Provide the (X, Y) coordinate of the cell's center where the given text is located.  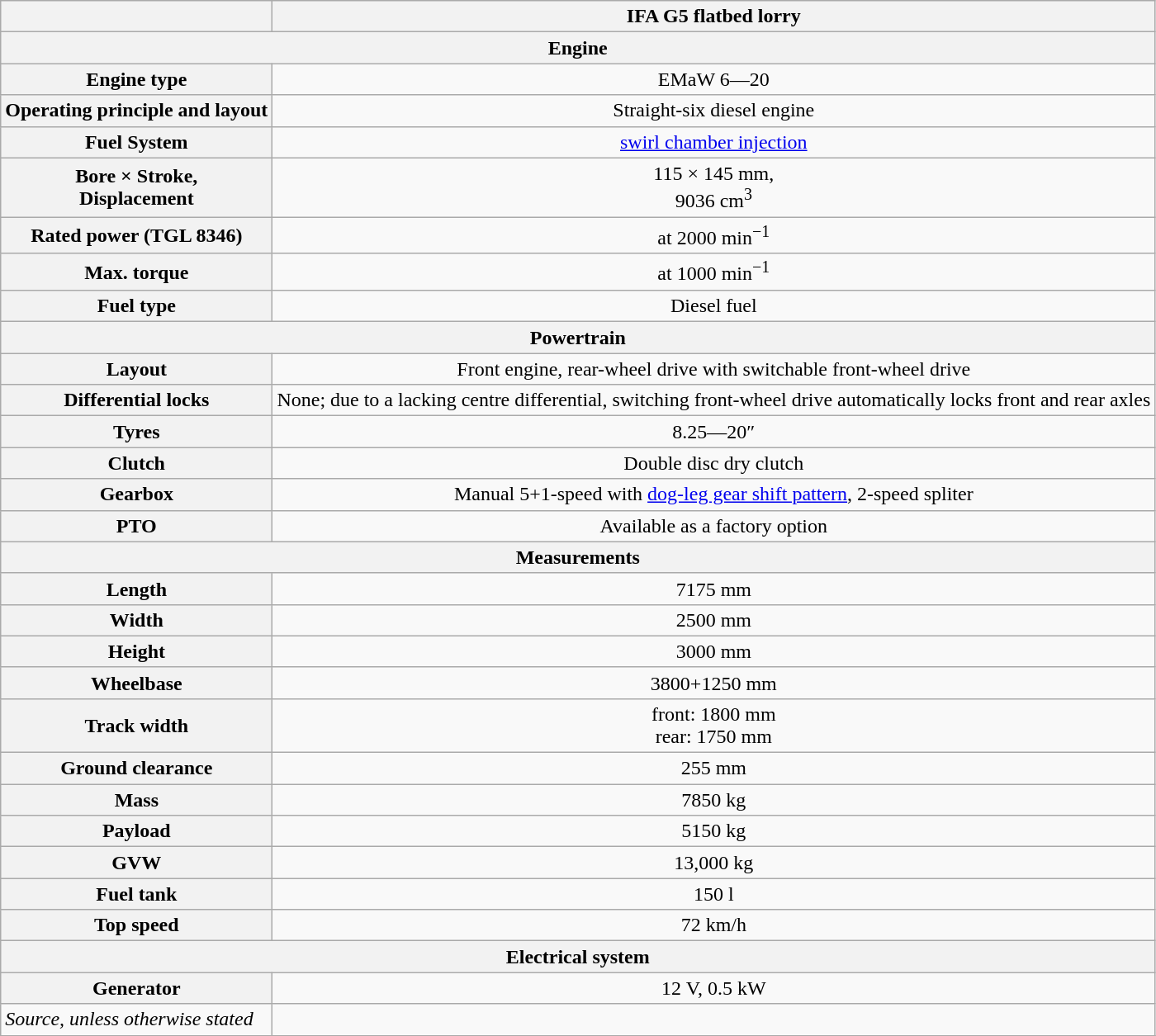
255 mm (713, 769)
Gearbox (137, 494)
Differential locks (137, 400)
Source, unless otherwise stated (137, 1019)
Height (137, 651)
Width (137, 620)
PTO (137, 526)
Operating principle and layout (137, 111)
5150 kg (713, 831)
at 1000 min−1 (713, 272)
None; due to a lacking centre differential, switching front-wheel drive automatically locks front and rear axles (713, 400)
Generator (137, 988)
GVW (137, 863)
150 l (713, 894)
Fuel type (137, 306)
Available as a factory option (713, 526)
Clutch (137, 463)
Payload (137, 831)
Electrical system (578, 957)
Tyres (137, 432)
2500 mm (713, 620)
13,000 kg (713, 863)
Wheelbase (137, 683)
7850 kg (713, 800)
3800+1250 mm (713, 683)
Bore × Stroke,Displacement (137, 187)
IFA G5 flatbed lorry (713, 17)
12 V, 0.5 kW (713, 988)
Engine type (137, 79)
Max. torque (137, 272)
Straight-six diesel engine (713, 111)
Manual 5+1-speed with dog-leg gear shift pattern, 2-speed spliter (713, 494)
Rated power (TGL 8346) (137, 236)
115 × 145 mm,9036 cm3 (713, 187)
Measurements (578, 557)
Double disc dry clutch (713, 463)
Powertrain (578, 338)
Ground clearance (137, 769)
72 km/h (713, 925)
front: 1800 mmrear: 1750 mm (713, 726)
EMaW 6—20 (713, 79)
Fuel System (137, 142)
Engine (578, 48)
Track width (137, 726)
Fuel tank (137, 894)
Front engine, rear-wheel drive with switchable front-wheel drive (713, 369)
at 2000 min−1 (713, 236)
3000 mm (713, 651)
8.25—20″ (713, 432)
Diesel fuel (713, 306)
Top speed (137, 925)
7175 mm (713, 589)
Length (137, 589)
swirl chamber injection (713, 142)
Mass (137, 800)
Layout (137, 369)
